Return the (x, y) coordinate for the center point of the cell that contains the specified text.  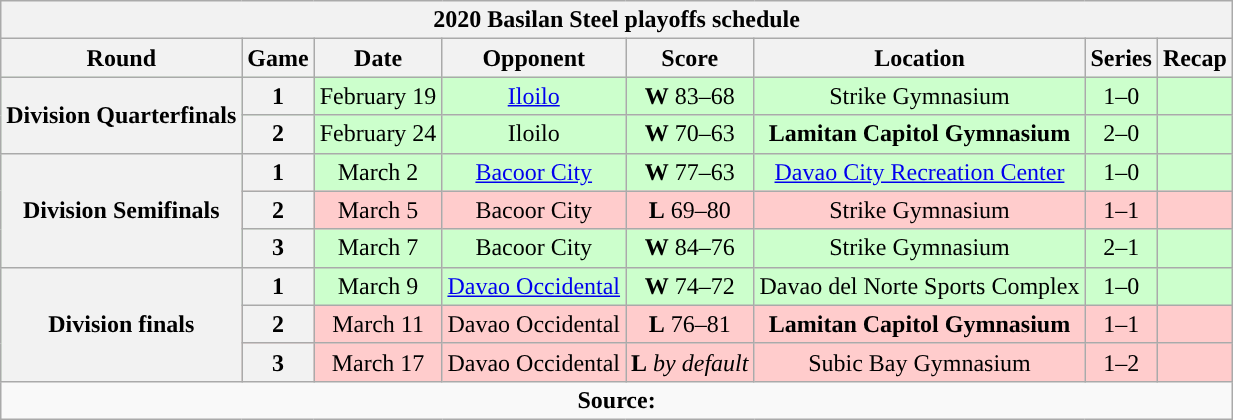
W 83–68 (690, 96)
2–0 (1121, 134)
Division Semifinals (122, 210)
March 9 (378, 286)
Score (690, 58)
Opponent (534, 58)
W 70–63 (690, 134)
Series (1121, 58)
W 84–76 (690, 248)
L 76–81 (690, 324)
W 74–72 (690, 286)
Location (920, 58)
Date (378, 58)
March 11 (378, 324)
Game (278, 58)
Recap (1194, 58)
Subic Bay Gymnasium (920, 362)
Round (122, 58)
2–1 (1121, 248)
March 2 (378, 172)
L 69–80 (690, 210)
March 17 (378, 362)
March 5 (378, 210)
Davao City Recreation Center (920, 172)
Davao del Norte Sports Complex (920, 286)
February 19 (378, 96)
February 24 (378, 134)
2020 Basilan Steel playoffs schedule (617, 20)
1–2 (1121, 362)
March 7 (378, 248)
Division finals (122, 324)
Division Quarterfinals (122, 115)
Source: (617, 400)
W 77–63 (690, 172)
L by default (690, 362)
